Detect which cell encompasses the target text, then output its (x, y) center coordinate. 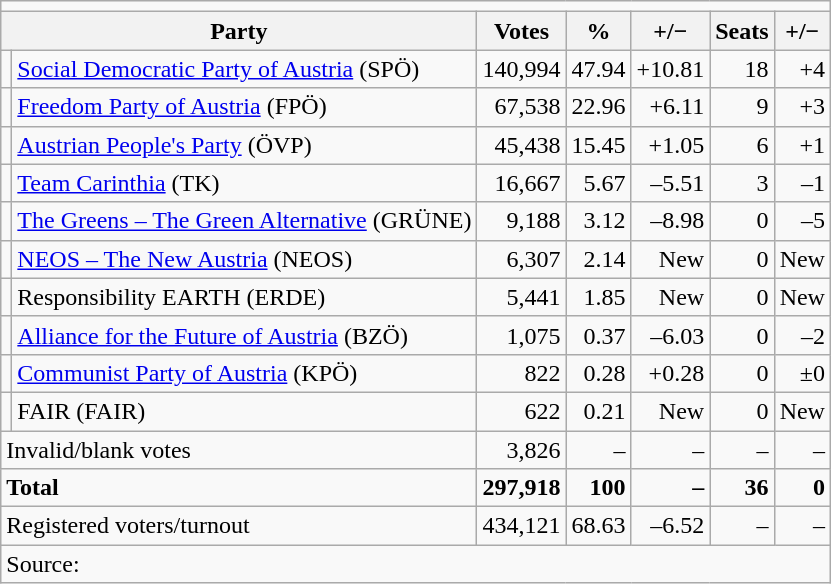
434,121 (522, 526)
Social Democratic Party of Austria (SPÖ) (244, 69)
+1 (802, 145)
22.96 (598, 107)
45,438 (522, 145)
±0 (802, 373)
+0.28 (670, 373)
Votes (522, 31)
2.14 (598, 259)
15.45 (598, 145)
6,307 (522, 259)
Freedom Party of Austria (FPÖ) (244, 107)
5.67 (598, 183)
+3 (802, 107)
3.12 (598, 221)
297,918 (522, 488)
+10.81 (670, 69)
Party (239, 31)
Invalid/blank votes (239, 449)
140,994 (522, 69)
+4 (802, 69)
0.37 (598, 335)
6 (742, 145)
622 (522, 411)
16,667 (522, 183)
The Greens – The Green Alternative (GRÜNE) (244, 221)
Austrian People's Party (ÖVP) (244, 145)
9 (742, 107)
0.21 (598, 411)
Alliance for the Future of Austria (BZÖ) (244, 335)
5,441 (522, 297)
18 (742, 69)
Total (239, 488)
–1 (802, 183)
3 (742, 183)
+1.05 (670, 145)
–8.98 (670, 221)
–6.03 (670, 335)
–2 (802, 335)
100 (598, 488)
+6.11 (670, 107)
–5.51 (670, 183)
67,538 (522, 107)
% (598, 31)
1.85 (598, 297)
Seats (742, 31)
Team Carinthia (TK) (244, 183)
822 (522, 373)
Communist Party of Austria (KPÖ) (244, 373)
–5 (802, 221)
0.28 (598, 373)
9,188 (522, 221)
Registered voters/turnout (239, 526)
36 (742, 488)
68.63 (598, 526)
Responsibility EARTH (ERDE) (244, 297)
FAIR (FAIR) (244, 411)
47.94 (598, 69)
3,826 (522, 449)
1,075 (522, 335)
–6.52 (670, 526)
Source: (416, 564)
NEOS – The New Austria (NEOS) (244, 259)
